Determine the [x, y] coordinate at the center of the cell enclosing the given text.  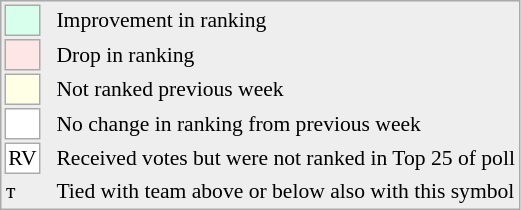
Tied with team above or below also with this symbol [286, 191]
Not ranked previous week [286, 90]
RV [22, 158]
т [22, 191]
Received votes but were not ranked in Top 25 of poll [286, 158]
Drop in ranking [286, 55]
Improvement in ranking [286, 20]
No change in ranking from previous week [286, 124]
